Locate the cell with the specified text and output its (X, Y) center coordinate. 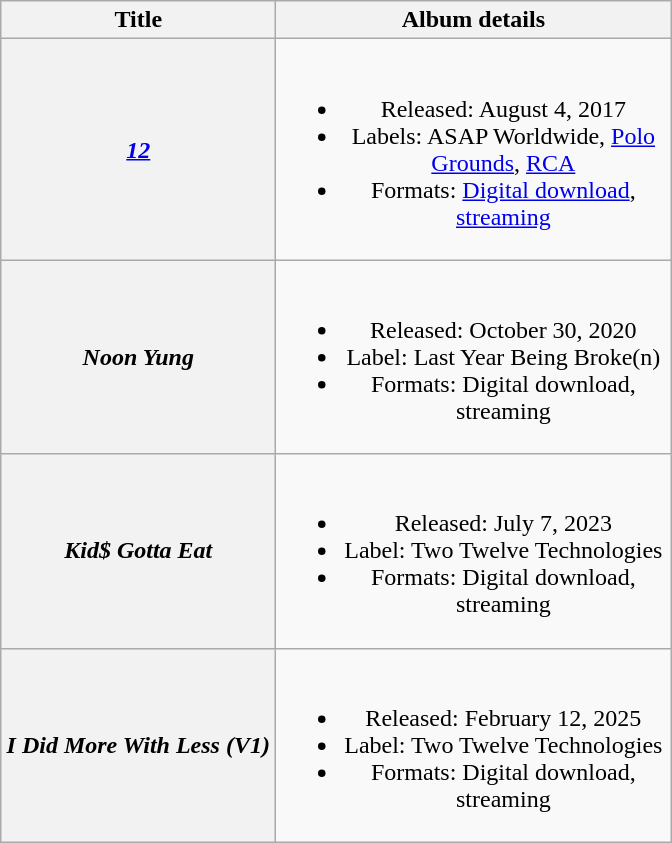
Released: February 12, 2025Label: Two Twelve TechnologiesFormats: Digital download, streaming (474, 745)
Noon Yung (138, 357)
Released: July 7, 2023Label: Two Twelve TechnologiesFormats: Digital download, streaming (474, 551)
Kid$ Gotta Eat (138, 551)
Title (138, 20)
Released: October 30, 2020Label: Last Year Being Broke(n)Formats: Digital download, streaming (474, 357)
Album details (474, 20)
12 (138, 150)
I Did More With Less (V1) (138, 745)
Released: August 4, 2017Labels: ASAP Worldwide, Polo Grounds, RCAFormats: Digital download, streaming (474, 150)
